Return [X, Y] of the center of cell containing provided text 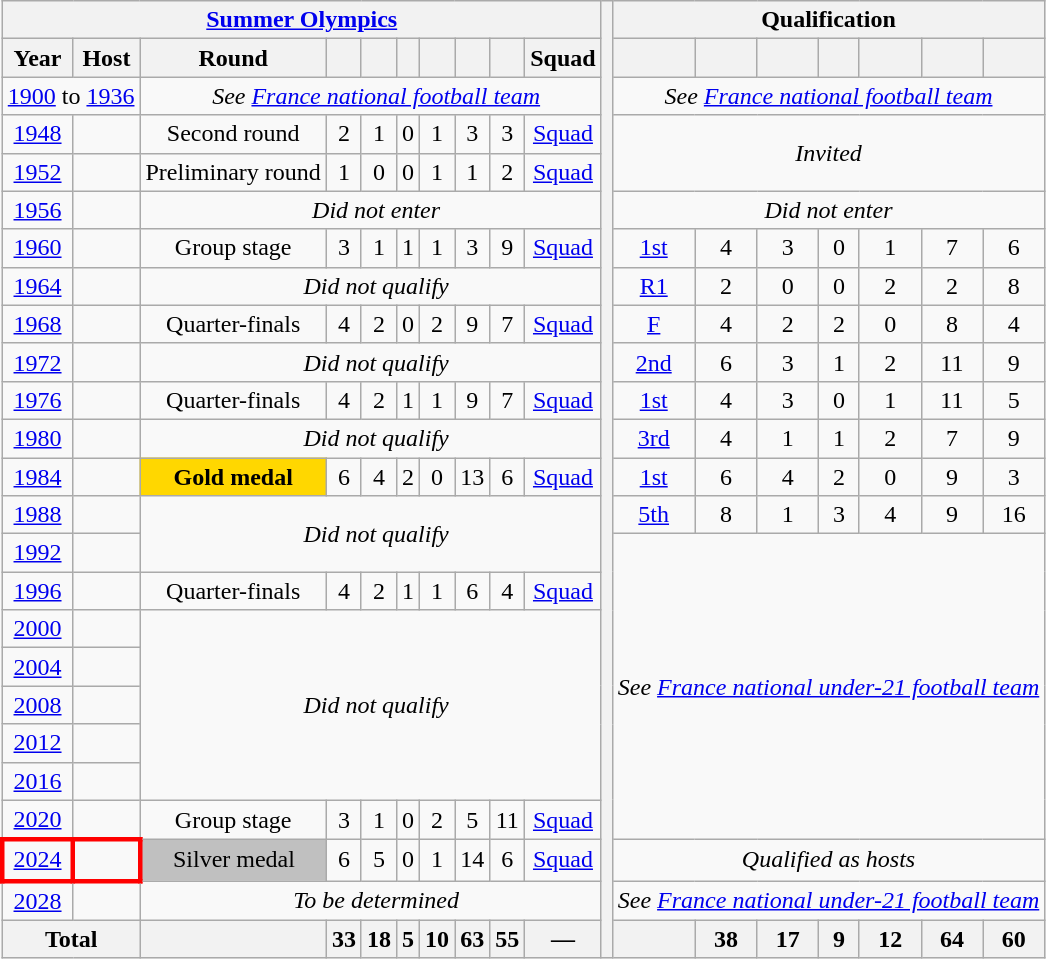
55 [508, 939]
Qualified as hosts [828, 860]
1996 [38, 591]
1900 to 1936 [71, 96]
2028 [38, 901]
Round [233, 58]
2016 [38, 781]
17 [788, 939]
— [563, 939]
R1 [654, 286]
2004 [38, 667]
Gold medal [233, 477]
To be determined [376, 901]
Invited [828, 153]
1988 [38, 515]
Year [38, 58]
1992 [38, 553]
16 [1014, 515]
1964 [38, 286]
64 [952, 939]
3rd [654, 438]
18 [378, 939]
Second round [233, 134]
1984 [38, 477]
1972 [38, 362]
1956 [38, 210]
38 [726, 939]
2020 [38, 820]
1948 [38, 134]
60 [1014, 939]
1968 [38, 324]
1960 [38, 248]
Host [106, 58]
Total [71, 939]
2nd [654, 362]
Qualification [828, 20]
63 [472, 939]
1952 [38, 172]
14 [472, 860]
F [654, 324]
2000 [38, 629]
1980 [38, 438]
5th [654, 515]
2024 [38, 860]
12 [890, 939]
2012 [38, 743]
Silver medal [233, 860]
Preliminary round [233, 172]
1976 [38, 400]
13 [472, 477]
33 [344, 939]
2008 [38, 705]
Summer Olympics [302, 20]
10 [438, 939]
